Capture the cell that displays the provided text and extract its [x, y] central coordinate. 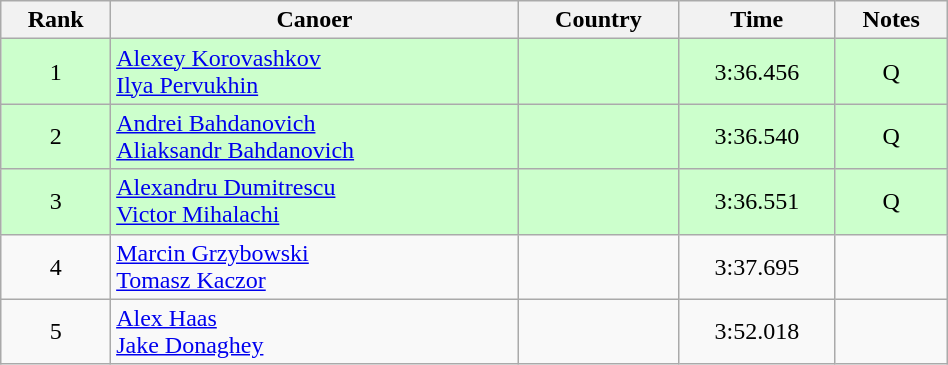
Time [756, 20]
3:52.018 [756, 332]
1 [56, 72]
2 [56, 136]
Marcin GrzybowskiTomasz Kaczor [315, 266]
Rank [56, 20]
3:36.540 [756, 136]
Country [598, 20]
5 [56, 332]
3:36.551 [756, 202]
Andrei BahdanovichAliaksandr Bahdanovich [315, 136]
Notes [891, 20]
4 [56, 266]
3:36.456 [756, 72]
3:37.695 [756, 266]
Alexandru DumitrescuVictor Mihalachi [315, 202]
Canoer [315, 20]
Alex HaasJake Donaghey [315, 332]
Alexey KorovashkovIlya Pervukhin [315, 72]
3 [56, 202]
